Determine the (X, Y) coordinate at the center of the cell enclosing the given text.  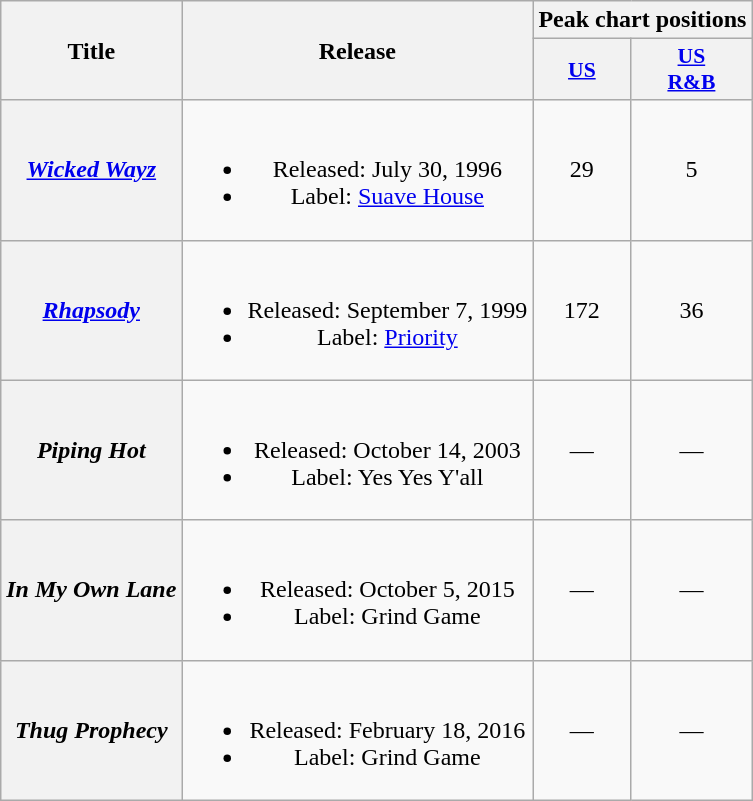
Thug Prophecy (92, 730)
Piping Hot (92, 450)
Released: October 14, 2003Label: Yes Yes Y'all (358, 450)
Released: September 7, 1999Label: Priority (358, 310)
Title (92, 50)
Wicked Wayz (92, 170)
29 (582, 170)
5 (692, 170)
Rhapsody (92, 310)
USR&B (692, 70)
US (582, 70)
172 (582, 310)
Peak chart positions (642, 20)
36 (692, 310)
Released: October 5, 2015Label: Grind Game (358, 590)
Released: February 18, 2016Label: Grind Game (358, 730)
Release (358, 50)
In My Own Lane (92, 590)
Released: July 30, 1996Label: Suave House (358, 170)
